Pinpoint the cell where the given text exists, returning its (X, Y) midpoint coordinate. 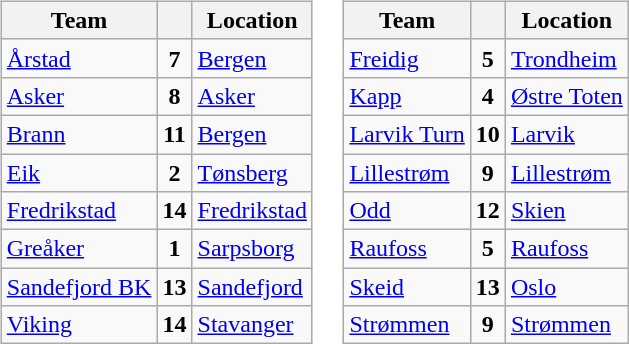
Kapp (407, 96)
Greåker (79, 249)
Oslo (566, 287)
8 (174, 96)
1 (174, 249)
Brann (79, 134)
4 (488, 96)
Sarpsborg (252, 249)
Odd (407, 211)
Skien (566, 211)
10 (488, 134)
Viking (79, 325)
Tønsberg (252, 173)
Årstad (79, 58)
2 (174, 173)
Sandefjord (252, 287)
Larvik Turn (407, 134)
Østre Toten (566, 96)
Eik (79, 173)
7 (174, 58)
12 (488, 211)
Larvik (566, 134)
11 (174, 134)
Skeid (407, 287)
Trondheim (566, 58)
Freidig (407, 58)
Stavanger (252, 325)
Sandefjord BK (79, 287)
